Scan for the cell matching the given text and deliver its [X, Y] coordinate at center. 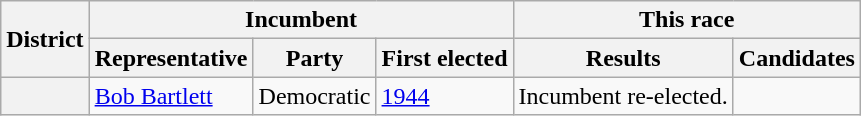
Incumbent re-elected. [623, 96]
Results [623, 58]
Incumbent [301, 20]
Democratic [314, 96]
Bob Bartlett [171, 96]
District [45, 39]
Representative [171, 58]
1944 [444, 96]
Candidates [796, 58]
Party [314, 58]
This race [686, 20]
First elected [444, 58]
